Locate the cell with the specified text and output its [X, Y] center coordinate. 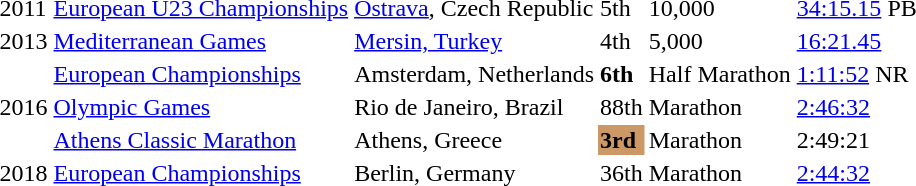
88th [622, 107]
Rio de Janeiro, Brazil [474, 107]
Amsterdam, Netherlands [474, 74]
Olympic Games [201, 107]
3rd [622, 140]
European Championships [201, 74]
4th [622, 41]
Mersin, Turkey [474, 41]
Athens Classic Marathon [201, 140]
Half Marathon [720, 74]
6th [622, 74]
Athens, Greece [474, 140]
5,000 [720, 41]
Mediterranean Games [201, 41]
